Extract the [X, Y] coordinate from the center of the cell holding the provided text.  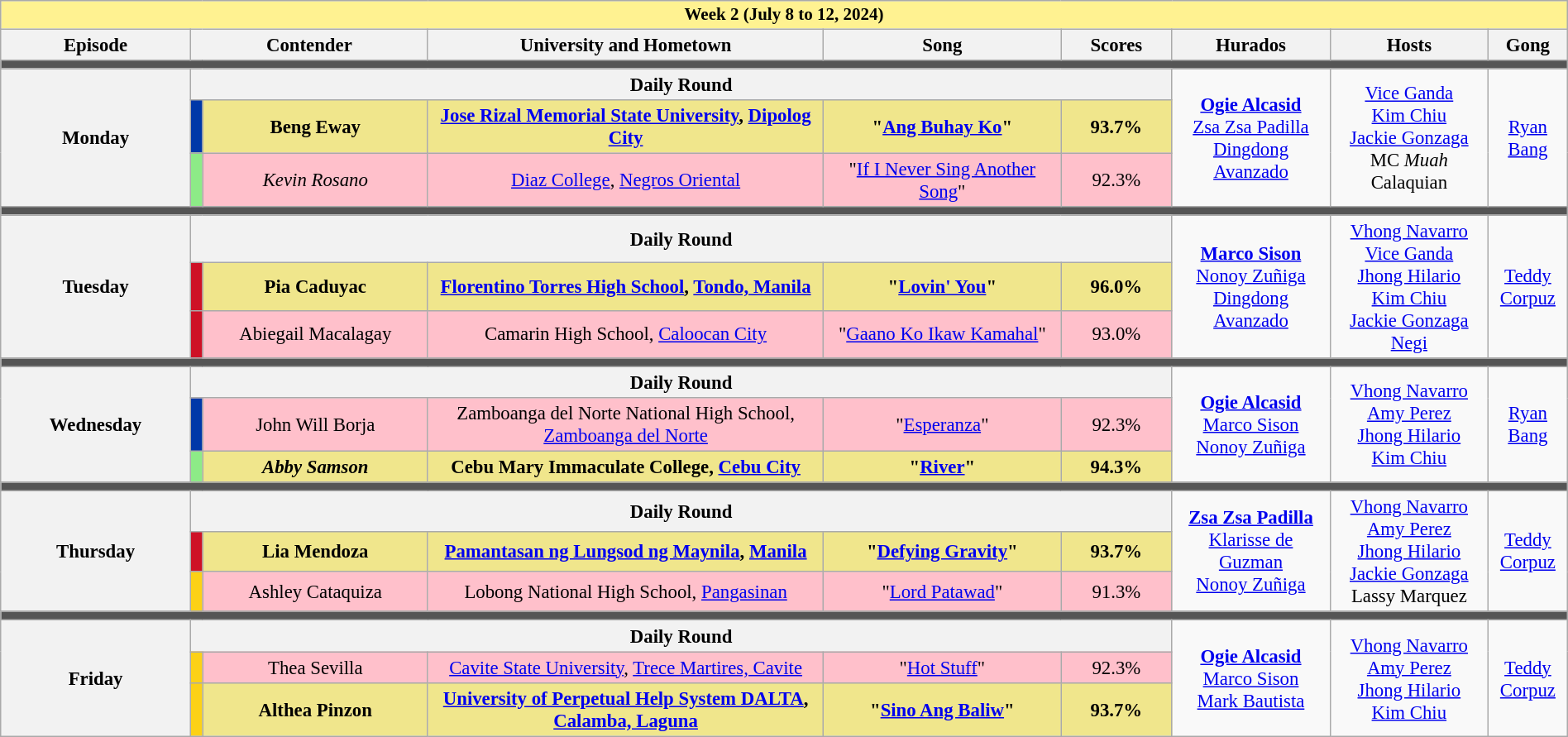
Gong [1528, 45]
Ogie AlcasidMarco SisonMark Bautista [1250, 678]
Marco SisonNonoy ZuñigaDingdong Avanzado [1250, 286]
"Sino Ang Baliw" [943, 710]
Song [943, 45]
Pia Caduyac [315, 287]
Cebu Mary Immaculate College, Cebu City [625, 467]
Beng Eway [315, 127]
Jose Rizal Memorial State University, Dipolog City [625, 127]
Zamboanga del Norte National High School, Zamboanga del Norte [625, 425]
96.0% [1116, 287]
"Gaano Ko Ikaw Kamahal" [943, 334]
93.0% [1116, 334]
"Lord Patawad" [943, 592]
Zsa Zsa PadillaKlarisse de GuzmanNonoy Zuñiga [1250, 552]
Hurados [1250, 45]
Contender [309, 45]
University and Hometown [625, 45]
Ogie AlcasidZsa Zsa PadillaDingdong Avanzado [1250, 137]
Monday [96, 137]
Vice GandaKim ChiuJackie GonzagaMC Muah Calaquian [1409, 137]
"If I Never Sing Another Song" [943, 180]
Abiegail Macalagay [315, 334]
Kevin Rosano [315, 180]
Camarin High School, Caloocan City [625, 334]
Althea Pinzon [315, 710]
Tuesday [96, 286]
Pamantasan ng Lungsod ng Maynila, Manila [625, 551]
Week 2 (July 8 to 12, 2024) [784, 15]
Lia Mendoza [315, 551]
Vhong NavarroAmy PerezJhong HilarioJackie GonzagaLassy Marquez [1409, 552]
94.3% [1116, 467]
Episode [96, 45]
Cavite State University, Trece Martires, Cavite [625, 668]
Lobong National High School, Pangasinan [625, 592]
Ashley Cataquiza [315, 592]
Thea Sevilla [315, 668]
"Defying Gravity" [943, 551]
Hosts [1409, 45]
91.3% [1116, 592]
Thursday [96, 552]
"Ang Buhay Ko" [943, 127]
"Esperanza" [943, 425]
Ogie AlcasidMarco SisonNonoy Zuñiga [1250, 425]
"River" [943, 467]
"Lovin' You" [943, 287]
Diaz College, Negros Oriental [625, 180]
Vhong NavarroVice GandaJhong HilarioKim ChiuJackie GonzagaNegi [1409, 286]
Scores [1116, 45]
University of Perpetual Help System DALTA, Calamba, Laguna [625, 710]
"Hot Stuff" [943, 668]
Friday [96, 678]
Florentino Torres High School, Tondo, Manila [625, 287]
John Will Borja [315, 425]
Wednesday [96, 425]
Abby Samson [315, 467]
